From the cell containing the given text, extract its center point as [X, Y] coordinate. 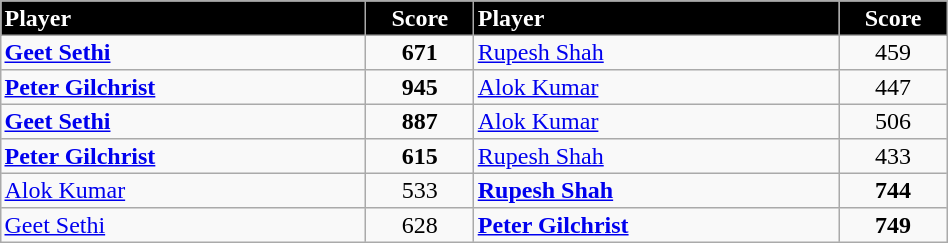
615 [420, 156]
459 [893, 52]
506 [893, 121]
744 [893, 190]
433 [893, 156]
447 [893, 87]
533 [420, 190]
749 [893, 225]
628 [420, 225]
945 [420, 87]
887 [420, 121]
671 [420, 52]
